Capture the cell that displays the provided text and extract its [X, Y] central coordinate. 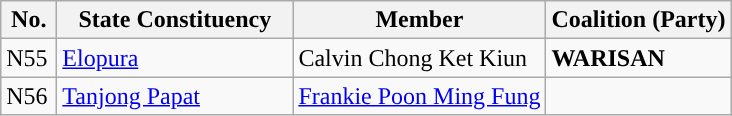
Elopura [175, 58]
Coalition (Party) [638, 20]
WARISAN [638, 58]
Member [420, 20]
No. [29, 20]
State Constituency [175, 20]
N55 [29, 58]
N56 [29, 96]
Frankie Poon Ming Fung [420, 96]
Tanjong Papat [175, 96]
Calvin Chong Ket Kiun [420, 58]
